Identify which cell holds the provided text, then report its (x, y) central coordinate. 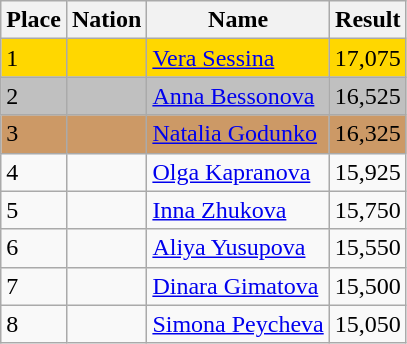
2 (34, 96)
15,500 (368, 286)
Simona Peycheva (238, 324)
Nation (106, 20)
4 (34, 172)
15,550 (368, 248)
17,075 (368, 58)
Vera Sessina (238, 58)
7 (34, 286)
Natalia Godunko (238, 134)
Inna Zhukova (238, 210)
Olga Kapranova (238, 172)
Anna Bessonova (238, 96)
6 (34, 248)
Dinara Gimatova (238, 286)
3 (34, 134)
8 (34, 324)
15,050 (368, 324)
16,325 (368, 134)
1 (34, 58)
5 (34, 210)
Result (368, 20)
15,750 (368, 210)
Name (238, 20)
Aliya Yusupova (238, 248)
Place (34, 20)
15,925 (368, 172)
16,525 (368, 96)
